Locate the cell with the specified text and output its [x, y] center coordinate. 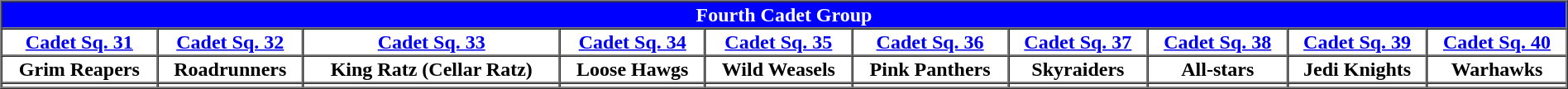
Jedi Knights [1358, 69]
Grim Reapers [79, 69]
Pink Panthers [930, 69]
Cadet Sq. 31 [79, 41]
Cadet Sq. 38 [1217, 41]
Cadet Sq. 34 [632, 41]
Cadet Sq. 33 [432, 41]
Loose Hawgs [632, 69]
Wild Weasels [779, 69]
Cadet Sq. 36 [930, 41]
Cadet Sq. 32 [230, 41]
Cadet Sq. 35 [779, 41]
Cadet Sq. 39 [1358, 41]
Cadet Sq. 37 [1078, 41]
Warhawks [1497, 69]
All-stars [1217, 69]
Roadrunners [230, 69]
King Ratz (Cellar Ratz) [432, 69]
Fourth Cadet Group [784, 15]
Skyraiders [1078, 69]
Cadet Sq. 40 [1497, 41]
